Determine the [x, y] coordinate at the center of the cell enclosing the given text.  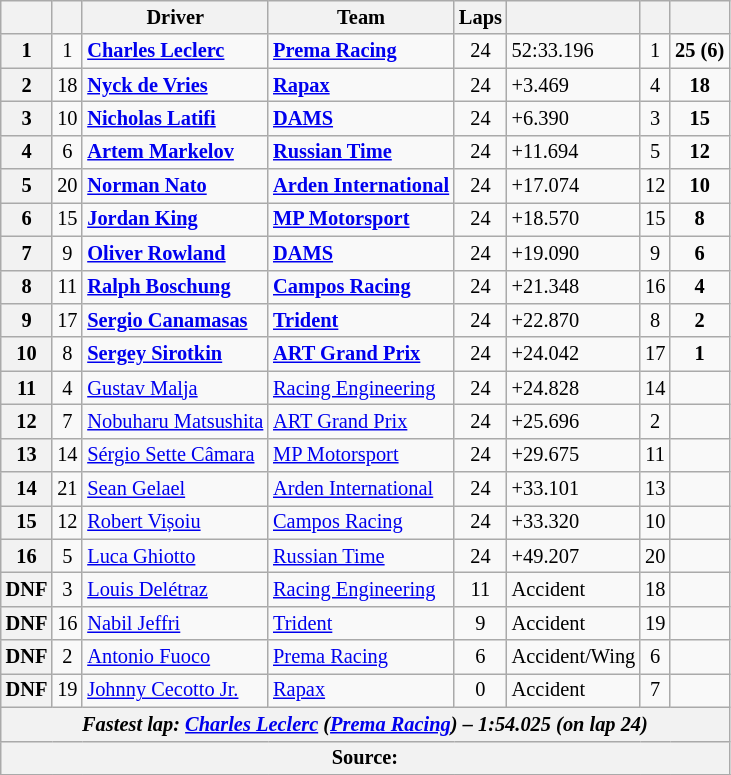
Fastest lap: Charles Leclerc (Prema Racing) – 1:54.025 (on lap 24) [365, 724]
+3.469 [574, 85]
+6.390 [574, 118]
+18.570 [574, 219]
+25.696 [574, 421]
Driver [175, 17]
Sean Gelael [175, 489]
25 (6) [700, 51]
0 [480, 690]
+11.694 [574, 152]
Robert Vișoiu [175, 522]
+22.870 [574, 320]
Norman Nato [175, 186]
Sergey Sirotkin [175, 354]
+17.074 [574, 186]
Louis Delétraz [175, 589]
+19.090 [574, 253]
Nyck de Vries [175, 85]
Source: [365, 758]
Oliver Rowland [175, 253]
+33.101 [574, 489]
Accident/Wing [574, 657]
Laps [480, 17]
21 [67, 489]
Nobuharu Matsushita [175, 421]
Antonio Fuoco [175, 657]
+49.207 [574, 556]
Ralph Boschung [175, 287]
+24.042 [574, 354]
Artem Markelov [175, 152]
Sérgio Sette Câmara [175, 455]
Luca Ghiotto [175, 556]
Johnny Cecotto Jr. [175, 690]
Charles Leclerc [175, 51]
+24.828 [574, 388]
Nabil Jeffri [175, 623]
Sergio Canamasas [175, 320]
+21.348 [574, 287]
Nicholas Latifi [175, 118]
+29.675 [574, 455]
+33.320 [574, 522]
Gustav Malja [175, 388]
Team [361, 17]
52:33.196 [574, 51]
Jordan King [175, 219]
